Pinpoint the cell where the given text exists, returning its [X, Y] midpoint coordinate. 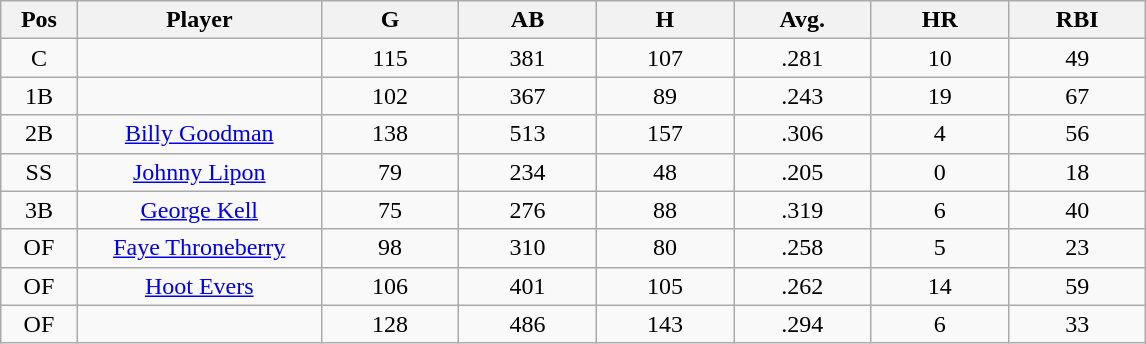
89 [664, 96]
Hoot Evers [199, 286]
Johnny Lipon [199, 172]
88 [664, 210]
49 [1077, 58]
23 [1077, 248]
40 [1077, 210]
14 [940, 286]
107 [664, 58]
56 [1077, 134]
59 [1077, 286]
.205 [802, 172]
Faye Throneberry [199, 248]
115 [390, 58]
138 [390, 134]
276 [528, 210]
75 [390, 210]
AB [528, 20]
C [39, 58]
.319 [802, 210]
2B [39, 134]
G [390, 20]
3B [39, 210]
128 [390, 324]
79 [390, 172]
381 [528, 58]
143 [664, 324]
0 [940, 172]
Player [199, 20]
.294 [802, 324]
19 [940, 96]
.243 [802, 96]
18 [1077, 172]
George Kell [199, 210]
Billy Goodman [199, 134]
367 [528, 96]
SS [39, 172]
80 [664, 248]
10 [940, 58]
105 [664, 286]
157 [664, 134]
106 [390, 286]
1B [39, 96]
401 [528, 286]
.262 [802, 286]
RBI [1077, 20]
5 [940, 248]
486 [528, 324]
234 [528, 172]
48 [664, 172]
4 [940, 134]
HR [940, 20]
.281 [802, 58]
Pos [39, 20]
98 [390, 248]
310 [528, 248]
67 [1077, 96]
.306 [802, 134]
102 [390, 96]
513 [528, 134]
Avg. [802, 20]
.258 [802, 248]
33 [1077, 324]
H [664, 20]
